Determine the [x, y] coordinate at the center of the cell enclosing the given text.  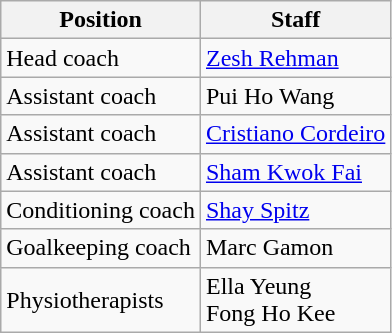
Zesh Rehman [295, 58]
Shay Spitz [295, 210]
Position [101, 20]
Pui Ho Wang [295, 96]
Ella Yeung Fong Ho Kee [295, 300]
Head coach [101, 58]
Conditioning coach [101, 210]
Physiotherapists [101, 300]
Marc Gamon [295, 248]
Sham Kwok Fai [295, 172]
Cristiano Cordeiro [295, 134]
Staff [295, 20]
Goalkeeping coach [101, 248]
